Extract the [x, y] coordinate from the center of the cell holding the provided text.  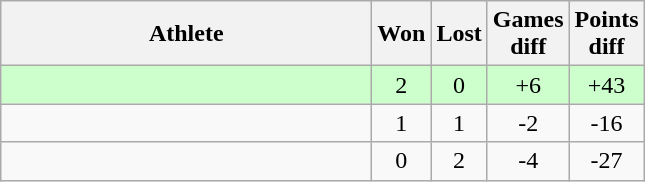
+6 [528, 85]
-4 [528, 161]
Athlete [186, 34]
+43 [606, 85]
-16 [606, 123]
Pointsdiff [606, 34]
-2 [528, 123]
Gamesdiff [528, 34]
Lost [459, 34]
-27 [606, 161]
Won [402, 34]
